Determine the [x, y] coordinate at the center of the cell enclosing the given text.  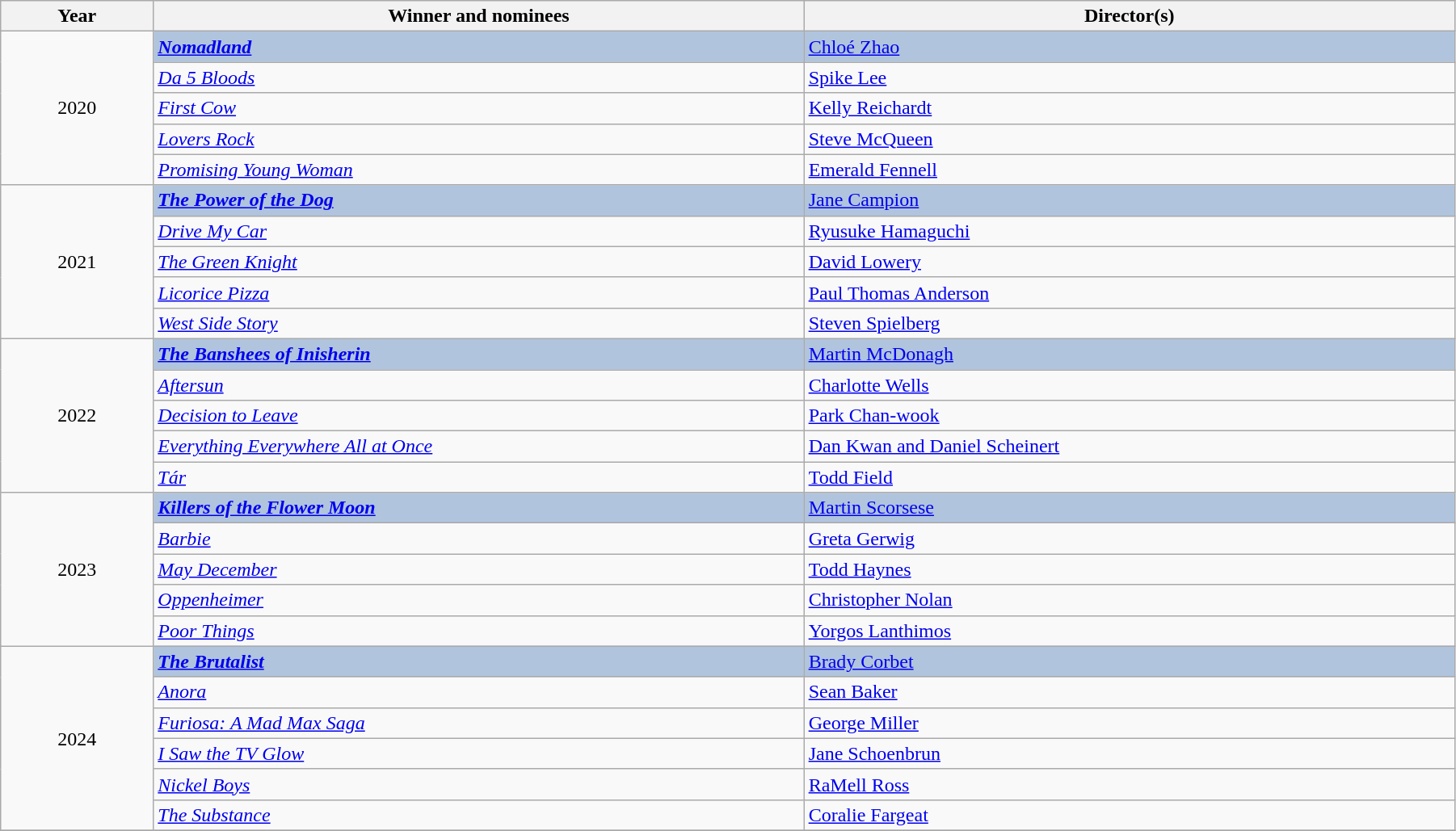
2022 [78, 415]
Jane Campion [1130, 200]
Everything Everywhere All at Once [478, 447]
Park Chan-wook [1130, 416]
Dan Kwan and Daniel Scheinert [1130, 447]
David Lowery [1130, 262]
The Substance [478, 815]
Furiosa: A Mad Max Saga [478, 723]
Winner and nominees [478, 16]
Steven Spielberg [1130, 323]
May December [478, 569]
Da 5 Bloods [478, 78]
2020 [78, 108]
Drive My Car [478, 231]
Steve McQueen [1130, 139]
Martin McDonagh [1130, 354]
Sean Baker [1130, 692]
Spike Lee [1130, 78]
The Brutalist [478, 661]
Tár [478, 477]
Kelly Reichardt [1130, 108]
The Banshees of Inisherin [478, 354]
Charlotte Wells [1130, 385]
First Cow [478, 108]
Emerald Fennell [1130, 170]
Christopher Nolan [1130, 600]
George Miller [1130, 723]
Decision to Leave [478, 416]
Nomadland [478, 47]
The Power of the Dog [478, 200]
Todd Haynes [1130, 569]
2023 [78, 569]
Nickel Boys [478, 784]
Chloé Zhao [1130, 47]
Brady Corbet [1130, 661]
Coralie Fargeat [1130, 815]
Anora [478, 692]
2021 [78, 262]
Year [78, 16]
Oppenheimer [478, 600]
RaMell Ross [1130, 784]
Lovers Rock [478, 139]
The Green Knight [478, 262]
Greta Gerwig [1130, 539]
Martin Scorsese [1130, 508]
Promising Young Woman [478, 170]
I Saw the TV Glow [478, 753]
Paul Thomas Anderson [1130, 292]
2024 [78, 738]
Ryusuke Hamaguchi [1130, 231]
Yorgos Lanthimos [1130, 631]
Todd Field [1130, 477]
West Side Story [478, 323]
Aftersun [478, 385]
Poor Things [478, 631]
Jane Schoenbrun [1130, 753]
Barbie [478, 539]
Killers of the Flower Moon [478, 508]
Director(s) [1130, 16]
Licorice Pizza [478, 292]
